Extract the [X, Y] coordinate from the center of the cell holding the provided text.  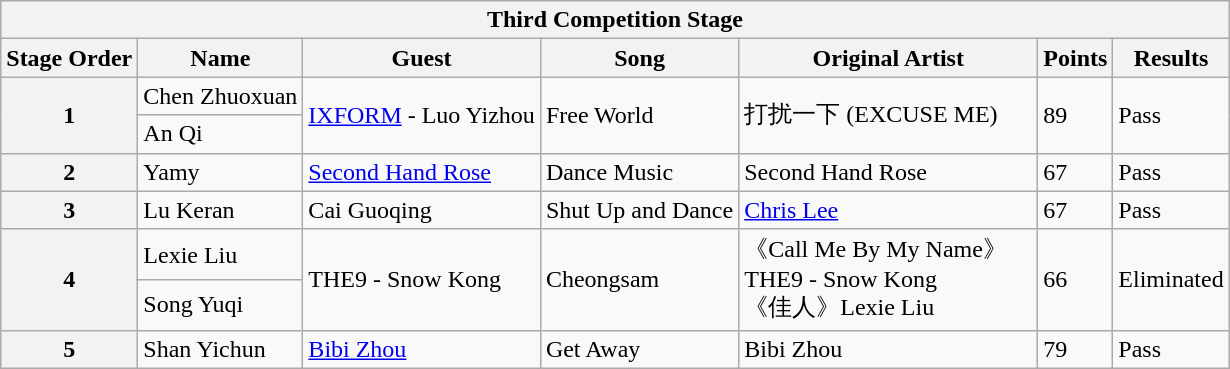
Third Competition Stage [615, 20]
Get Away [639, 349]
IXFORM - Luo Yizhou [422, 115]
Song [639, 58]
Shut Up and Dance [639, 210]
Chris Lee [888, 210]
5 [70, 349]
2 [70, 172]
Guest [422, 58]
Results [1171, 58]
Cheongsam [639, 280]
Shan Yichun [220, 349]
Points [1076, 58]
79 [1076, 349]
3 [70, 210]
66 [1076, 280]
An Qi [220, 134]
THE9 - Snow Kong [422, 280]
Cai Guoqing [422, 210]
Original Artist [888, 58]
Dance Music [639, 172]
Stage Order [70, 58]
《Call Me By My Name》 THE9 - Snow Kong《佳人》Lexie Liu [888, 280]
Eliminated [1171, 280]
Song Yuqi [220, 306]
Lexie Liu [220, 254]
Free World [639, 115]
Lu Keran [220, 210]
4 [70, 280]
Name [220, 58]
1 [70, 115]
89 [1076, 115]
Chen Zhuoxuan [220, 96]
Yamy [220, 172]
打扰一下 (EXCUSE ME) [888, 115]
